Capture the cell that displays the provided text and extract its [X, Y] central coordinate. 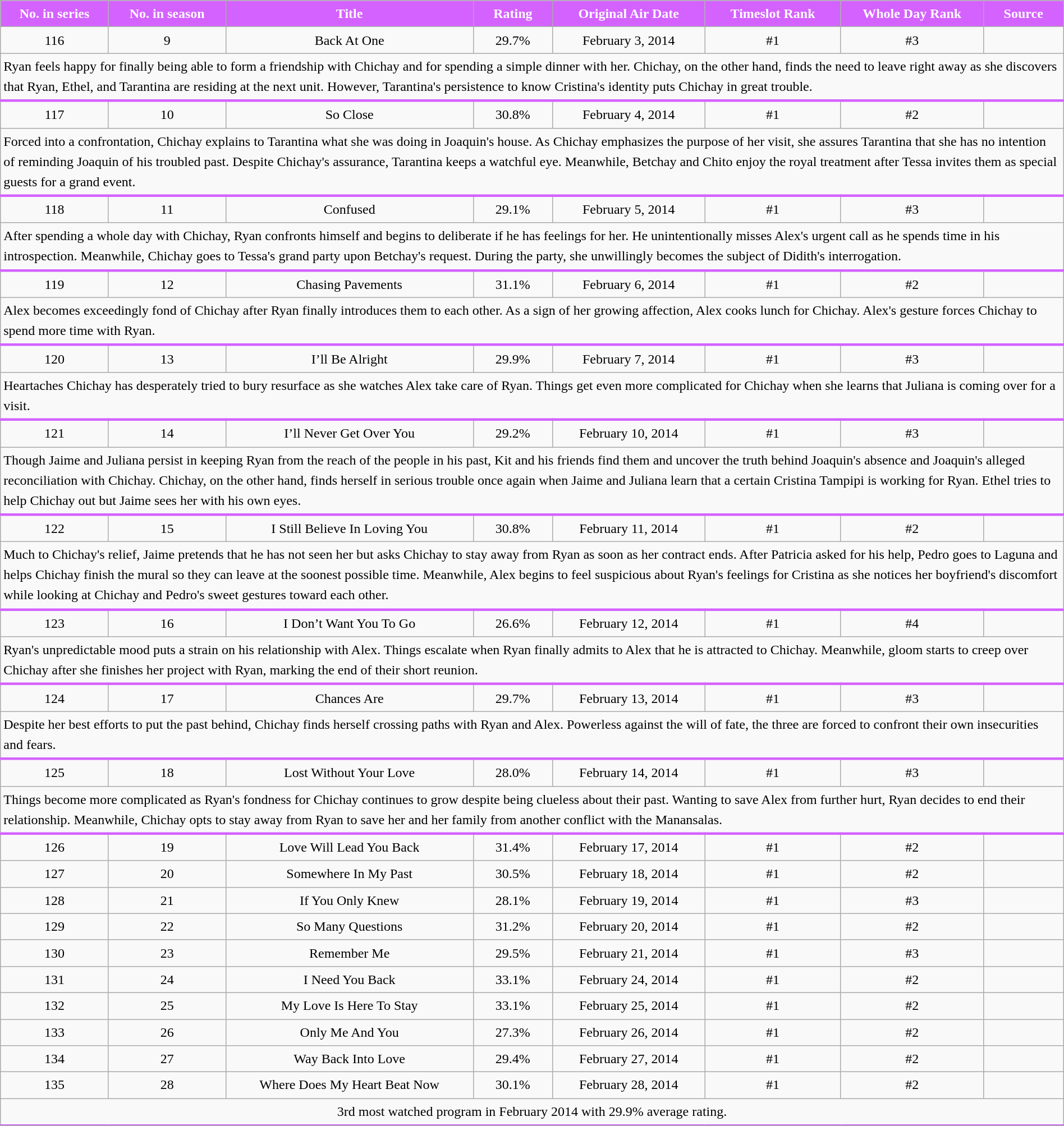
I’ll Never Get Over You [349, 433]
10 [167, 114]
134 [54, 1059]
Chances Are [349, 698]
If You Only Knew [349, 900]
16 [167, 623]
9 [167, 40]
28 [167, 1085]
Whole Day Rank [912, 13]
February 4, 2014 [629, 114]
135 [54, 1085]
I’ll Be Alright [349, 359]
29.5% [513, 953]
February 5, 2014 [629, 210]
118 [54, 210]
28.1% [513, 900]
February 24, 2014 [629, 980]
132 [54, 1005]
21 [167, 900]
Timeslot Rank [773, 13]
13 [167, 359]
February 7, 2014 [629, 359]
12 [167, 284]
122 [54, 528]
Only Me And You [349, 1032]
19 [167, 847]
25 [167, 1005]
123 [54, 623]
31.2% [513, 927]
I Need You Back [349, 980]
29.2% [513, 433]
31.1% [513, 284]
124 [54, 698]
February 14, 2014 [629, 772]
February 27, 2014 [629, 1059]
127 [54, 874]
24 [167, 980]
27 [167, 1059]
Remember Me [349, 953]
Lost Without Your Love [349, 772]
130 [54, 953]
Confused [349, 210]
Where Does My Heart Beat Now [349, 1085]
Source [1024, 13]
133 [54, 1032]
29.4% [513, 1059]
So Many Questions [349, 927]
120 [54, 359]
18 [167, 772]
February 28, 2014 [629, 1085]
Chasing Pavements [349, 284]
31.4% [513, 847]
February 10, 2014 [629, 433]
117 [54, 114]
So Close [349, 114]
22 [167, 927]
Somewhere In My Past [349, 874]
15 [167, 528]
129 [54, 927]
I Still Believe In Loving You [349, 528]
20 [167, 874]
116 [54, 40]
Way Back Into Love [349, 1059]
February 26, 2014 [629, 1032]
February 19, 2014 [629, 900]
11 [167, 210]
131 [54, 980]
128 [54, 900]
29.1% [513, 210]
No. in series [54, 13]
30.5% [513, 874]
30.1% [513, 1085]
February 25, 2014 [629, 1005]
February 20, 2014 [629, 927]
February 21, 2014 [629, 953]
17 [167, 698]
February 3, 2014 [629, 40]
28.0% [513, 772]
26 [167, 1032]
121 [54, 433]
#4 [912, 623]
February 6, 2014 [629, 284]
My Love Is Here To Stay [349, 1005]
Back At One [349, 40]
February 12, 2014 [629, 623]
29.9% [513, 359]
26.6% [513, 623]
125 [54, 772]
No. in season [167, 13]
Love Will Lead You Back [349, 847]
126 [54, 847]
Rating [513, 13]
February 18, 2014 [629, 874]
I Don’t Want You To Go [349, 623]
14 [167, 433]
Title [349, 13]
27.3% [513, 1032]
3rd most watched program in February 2014 with 29.9% average rating. [532, 1112]
23 [167, 953]
February 17, 2014 [629, 847]
February 11, 2014 [629, 528]
February 13, 2014 [629, 698]
119 [54, 284]
Original Air Date [629, 13]
